Search for the cell housing the specified text and yield its [X, Y] center coordinate. 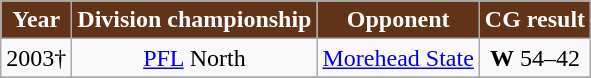
Opponent [398, 20]
2003† [36, 58]
Division championship [194, 20]
PFL North [194, 58]
CG result [534, 20]
Year [36, 20]
Morehead State [398, 58]
W 54–42 [534, 58]
